Capture the cell that displays the provided text and extract its (x, y) central coordinate. 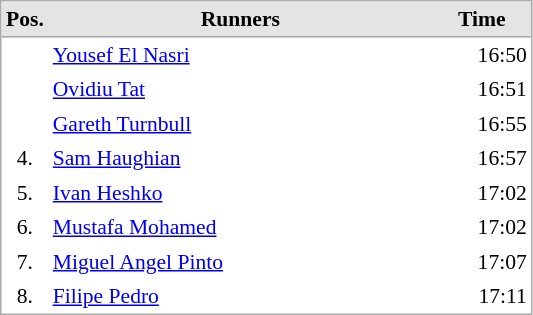
16:55 (482, 123)
Sam Haughian (240, 158)
Ivan Heshko (240, 193)
4. (26, 158)
Filipe Pedro (240, 296)
Runners (240, 20)
16:50 (482, 55)
17:07 (482, 261)
Yousef El Nasri (240, 55)
Gareth Turnbull (240, 123)
Ovidiu Tat (240, 89)
16:57 (482, 158)
Miguel Angel Pinto (240, 261)
6. (26, 227)
16:51 (482, 89)
Pos. (26, 20)
Mustafa Mohamed (240, 227)
5. (26, 193)
17:11 (482, 296)
7. (26, 261)
8. (26, 296)
Time (482, 20)
